For the text-containing cell, return its midpoint in [x, y] coordinate format. 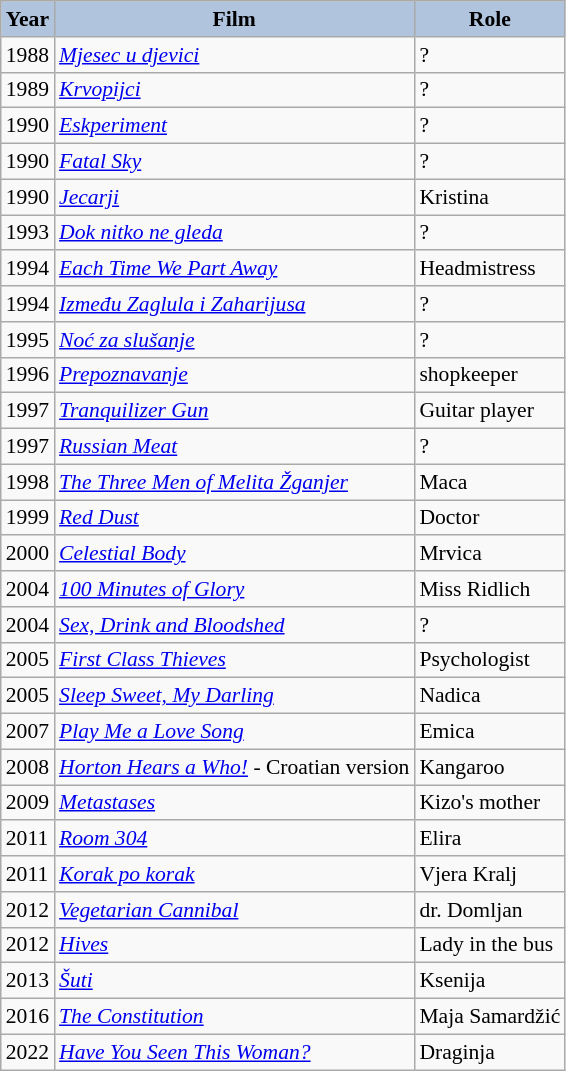
First Class Thieves [234, 660]
shopkeeper [490, 375]
100 Minutes of Glory [234, 589]
2009 [28, 803]
Draginja [490, 1052]
1999 [28, 518]
dr. Domljan [490, 910]
Horton Hears a Who! - Croatian version [234, 767]
2008 [28, 767]
1989 [28, 90]
Red Dust [234, 518]
2000 [28, 554]
Doctor [490, 518]
Fatal Sky [234, 162]
Mrvica [490, 554]
Maca [490, 482]
Have You Seen This Woman? [234, 1052]
Prepoznavanje [234, 375]
Year [28, 19]
Celestial Body [234, 554]
Krvopijci [234, 90]
Each Time We Part Away [234, 269]
1998 [28, 482]
Mjesec u djevici [234, 55]
2013 [28, 981]
Room 304 [234, 839]
Headmistress [490, 269]
Emica [490, 732]
Miss Ridlich [490, 589]
Kristina [490, 197]
Play Me a Love Song [234, 732]
Tranquilizer Gun [234, 411]
Kangaroo [490, 767]
Nadica [490, 696]
Lady in the bus [490, 945]
Šuti [234, 981]
Noć za slušanje [234, 340]
2007 [28, 732]
Vegetarian Cannibal [234, 910]
Guitar player [490, 411]
2022 [28, 1052]
Vjera Kralj [490, 874]
1995 [28, 340]
Kizo's mother [490, 803]
Maja Samardžić [490, 1017]
Sleep Sweet, My Darling [234, 696]
Elira [490, 839]
1993 [28, 233]
Metastases [234, 803]
1996 [28, 375]
Između Zaglula i Zaharijusa [234, 304]
2016 [28, 1017]
The Constitution [234, 1017]
Ksenija [490, 981]
1988 [28, 55]
Eskperiment [234, 126]
Russian Meat [234, 447]
Hives [234, 945]
Role [490, 19]
The Three Men of Melita Žganjer [234, 482]
Film [234, 19]
Psychologist [490, 660]
Sex, Drink and Bloodshed [234, 625]
Dok nitko ne gleda [234, 233]
Korak po korak [234, 874]
Jecarji [234, 197]
